For the text-containing cell, return its midpoint in (x, y) coordinate format. 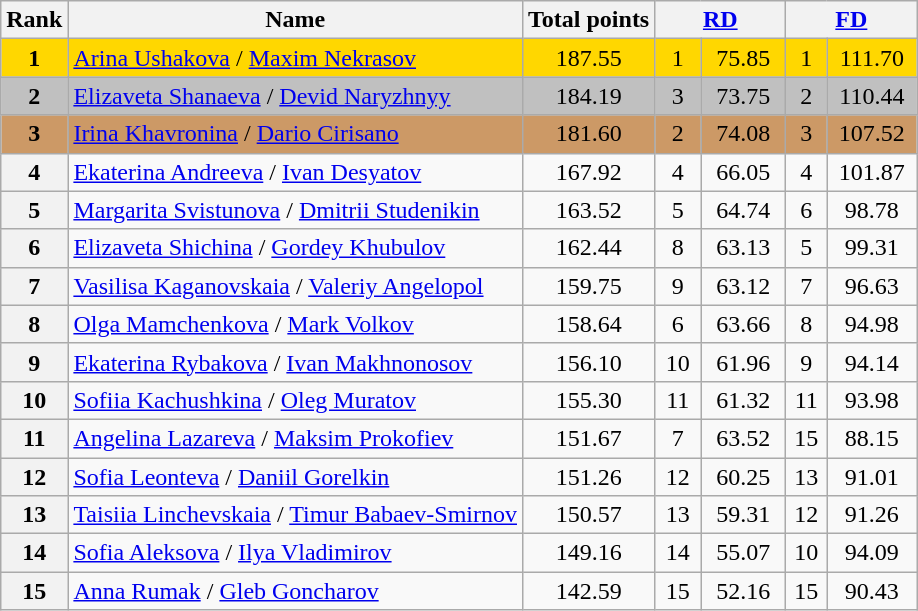
162.44 (589, 248)
150.57 (589, 515)
151.26 (589, 477)
184.19 (589, 96)
Rank (34, 20)
151.67 (589, 438)
Margarita Svistunova / Dmitrii Studenikin (296, 210)
158.64 (589, 324)
Sofiia Kachushkina / Oleg Muratov (296, 400)
73.75 (744, 96)
88.15 (872, 438)
RD (720, 20)
55.07 (744, 553)
63.12 (744, 286)
156.10 (589, 362)
Name (296, 20)
Arina Ushakova / Maxim Nekrasov (296, 58)
155.30 (589, 400)
101.87 (872, 172)
96.63 (872, 286)
94.98 (872, 324)
64.74 (744, 210)
74.08 (744, 134)
91.01 (872, 477)
98.78 (872, 210)
61.96 (744, 362)
94.09 (872, 553)
149.16 (589, 553)
159.75 (589, 286)
142.59 (589, 591)
66.05 (744, 172)
63.13 (744, 248)
107.52 (872, 134)
Angelina Lazareva / Maksim Prokofiev (296, 438)
110.44 (872, 96)
181.60 (589, 134)
63.52 (744, 438)
91.26 (872, 515)
52.16 (744, 591)
90.43 (872, 591)
Vasilisa Kaganovskaia / Valeriy Angelopol (296, 286)
Ekaterina Rybakova / Ivan Makhnonosov (296, 362)
63.66 (744, 324)
Elizaveta Shanaeva / Devid Naryzhnyy (296, 96)
187.55 (589, 58)
Olga Mamchenkova / Mark Volkov (296, 324)
Elizaveta Shichina / Gordey Khubulov (296, 248)
Taisiia Linchevskaia / Timur Babaev-Smirnov (296, 515)
Anna Rumak / Gleb Goncharov (296, 591)
163.52 (589, 210)
Sofia Aleksova / Ilya Vladimirov (296, 553)
93.98 (872, 400)
111.70 (872, 58)
Total points (589, 20)
Irina Khavronina / Dario Cirisano (296, 134)
94.14 (872, 362)
167.92 (589, 172)
Ekaterina Andreeva / Ivan Desyatov (296, 172)
59.31 (744, 515)
99.31 (872, 248)
60.25 (744, 477)
61.32 (744, 400)
75.85 (744, 58)
FD (852, 20)
Sofia Leonteva / Daniil Gorelkin (296, 477)
